Return (X, Y) of the center of cell containing provided text 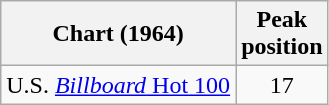
Peakposition (282, 34)
U.S. Billboard Hot 100 (118, 85)
Chart (1964) (118, 34)
17 (282, 85)
